From the cell containing the given text, extract its center point as (x, y) coordinate. 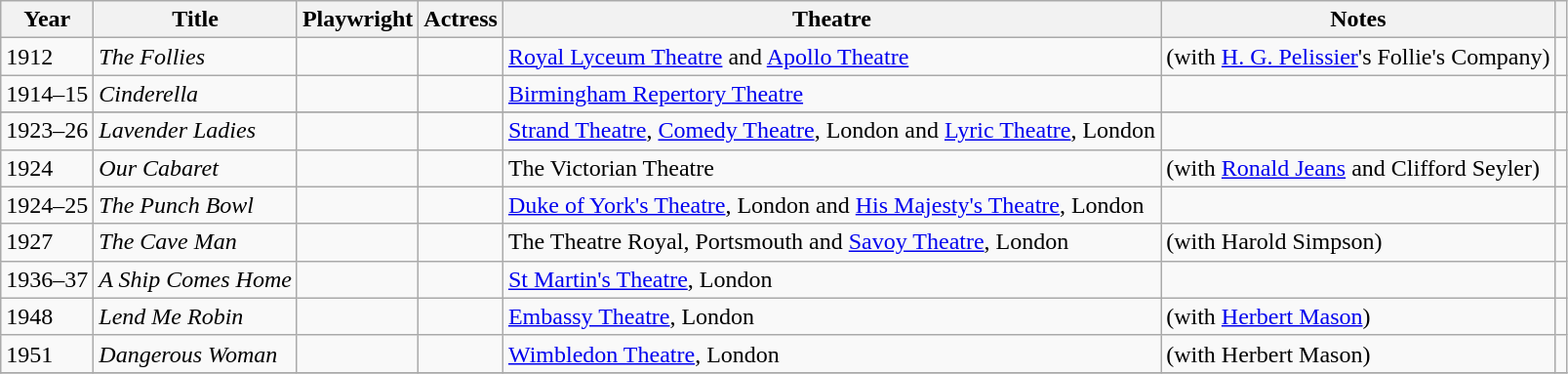
Dangerous Woman (195, 353)
Title (195, 20)
The Cave Man (195, 242)
Embassy Theatre, London (831, 316)
(with Ronald Jeans and Clifford Seyler) (1358, 168)
Theatre (831, 20)
Our Cabaret (195, 168)
St Martin's Theatre, London (831, 279)
Royal Lyceum Theatre and Apollo Theatre (831, 57)
(with Harold Simpson) (1358, 242)
The Theatre Royal, Portsmouth and Savoy Theatre, London (831, 242)
Birmingham Repertory Theatre (831, 94)
The Follies (195, 57)
Actress (461, 20)
Strand Theatre, Comedy Theatre, London and Lyric Theatre, London (831, 131)
1948 (47, 316)
Year (47, 20)
Duke of York's Theatre, London and His Majesty's Theatre, London (831, 205)
1912 (47, 57)
Lend Me Robin (195, 316)
1924–25 (47, 205)
Notes (1358, 20)
A Ship Comes Home (195, 279)
The Punch Bowl (195, 205)
Playwright (357, 20)
Lavender Ladies (195, 131)
1927 (47, 242)
Wimbledon Theatre, London (831, 353)
(with H. G. Pelissier's Follie's Company) (1358, 57)
1923–26 (47, 131)
1914–15 (47, 94)
1936–37 (47, 279)
The Victorian Theatre (831, 168)
1951 (47, 353)
Cinderella (195, 94)
1924 (47, 168)
